Return [x, y] of the center of cell containing provided text 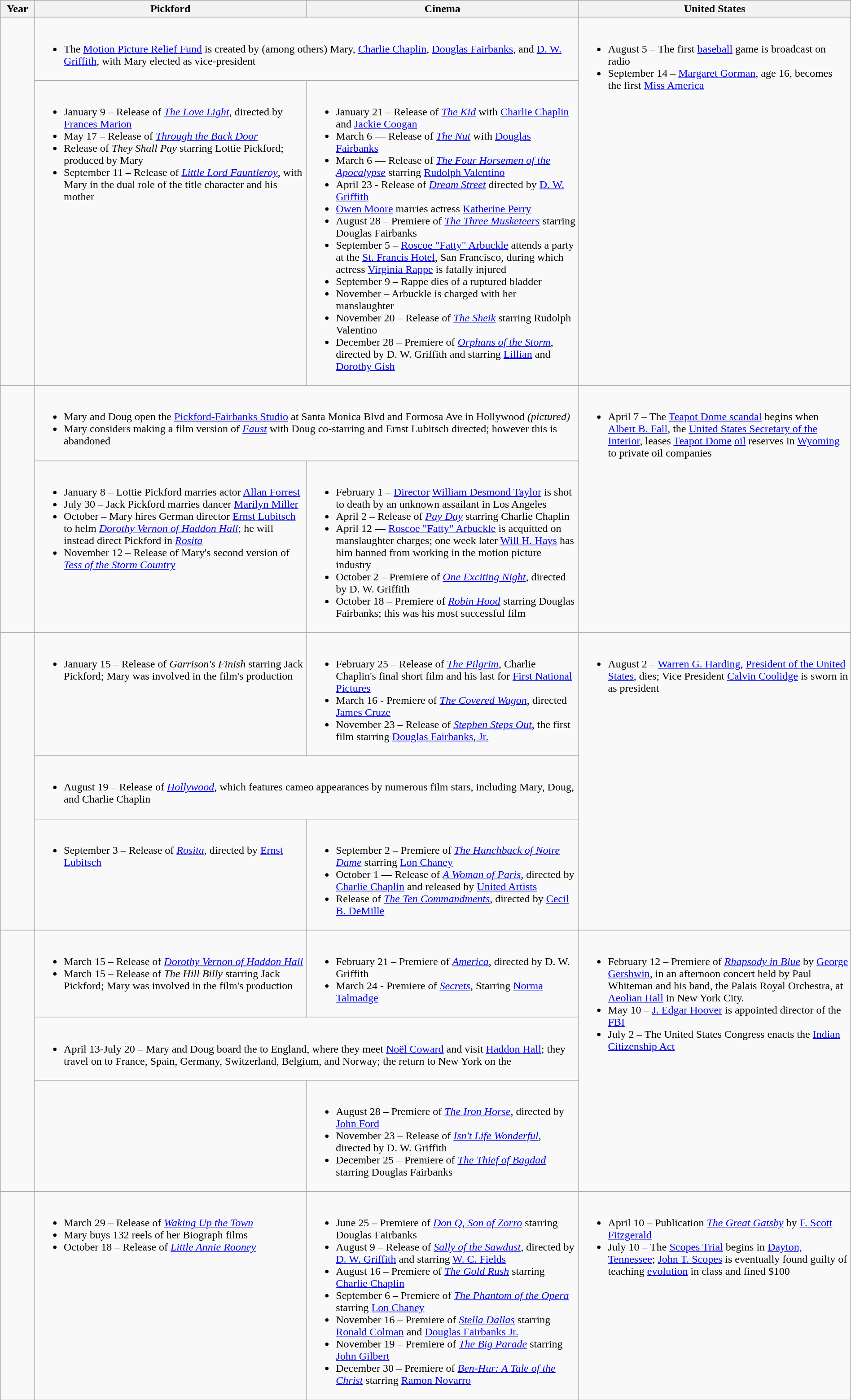
August 5 – The first baseball game is broadcast on radioSeptember 14 – Margaret Gorman, age 16, becomes the first Miss America [715, 202]
United States [715, 9]
Pickford [171, 9]
March 29 – Release of Waking Up the TownMary buys 132 reels of her Biograph filmsOctober 18 – Release of Little Annie Rooney [171, 1295]
August 2 – Warren G. Harding, President of the United States, dies; Vice President Calvin Coolidge is sworn in as president [715, 781]
August 19 – Release of Hollywood, which features cameo appearances by numerous film stars, including Mary, Doug, and Charlie Chaplin [307, 787]
February 21 – Premiere of America, directed by D. W. GriffithMarch 24 - Premiere of Secrets, Starring Norma Talmadge [443, 974]
Year [18, 9]
Cinema [443, 9]
September 3 – Release of Rosita, directed by Ernst Lubitsch [171, 874]
January 15 – Release of Garrison's Finish starring Jack Pickford; Mary was involved in the film's production [171, 694]
